Scan for the cell matching the given text and deliver its (x, y) coordinate at center. 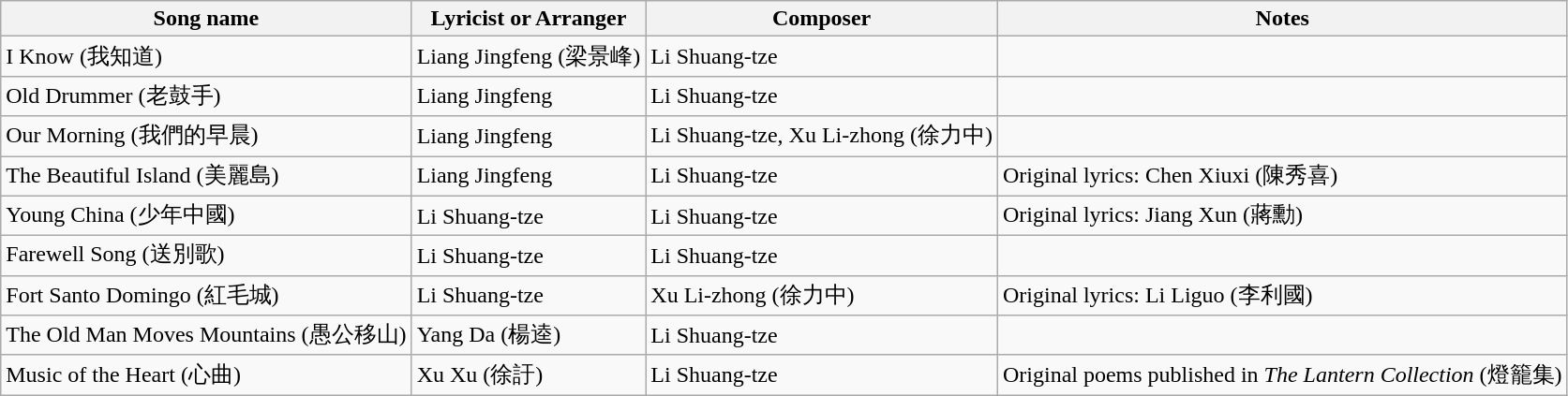
Original lyrics: Jiang Xun (蔣勳) (1282, 215)
Original lyrics: Li Liguo (李利國) (1282, 296)
Notes (1282, 19)
Song name (206, 19)
Original lyrics: Chen Xiuxi (陳秀喜) (1282, 176)
Farewell Song (送別歌) (206, 257)
The Old Man Moves Mountains (愚公移山) (206, 335)
Composer (822, 19)
Fort Santo Domingo (紅毛城) (206, 296)
Lyricist or Arranger (529, 19)
Music of the Heart (心曲) (206, 374)
I Know (我知道) (206, 56)
Young China (少年中國) (206, 215)
Xu Xu (徐訏) (529, 374)
Liang Jingfeng (梁景峰) (529, 56)
Li Shuang-tze, Xu Li-zhong (徐力中) (822, 137)
Our Morning (我們的早晨) (206, 137)
Yang Da (楊逵) (529, 335)
Xu Li-zhong (徐力中) (822, 296)
The Beautiful Island (美麗島) (206, 176)
Old Drummer (老鼓手) (206, 95)
Original poems published in The Lantern Collection (燈籠集) (1282, 374)
